Capture the cell that displays the provided text and extract its (X, Y) central coordinate. 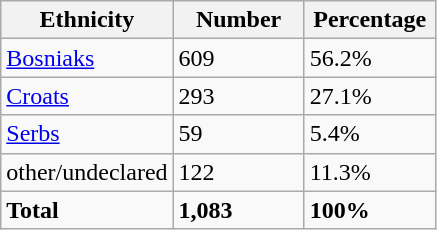
Percentage (370, 20)
293 (238, 96)
56.2% (370, 58)
Total (87, 210)
Number (238, 20)
122 (238, 172)
11.3% (370, 172)
other/undeclared (87, 172)
609 (238, 58)
59 (238, 134)
Ethnicity (87, 20)
5.4% (370, 134)
Croats (87, 96)
Serbs (87, 134)
1,083 (238, 210)
Bosniaks (87, 58)
100% (370, 210)
27.1% (370, 96)
